Identify which cell holds the provided text, then report its [x, y] central coordinate. 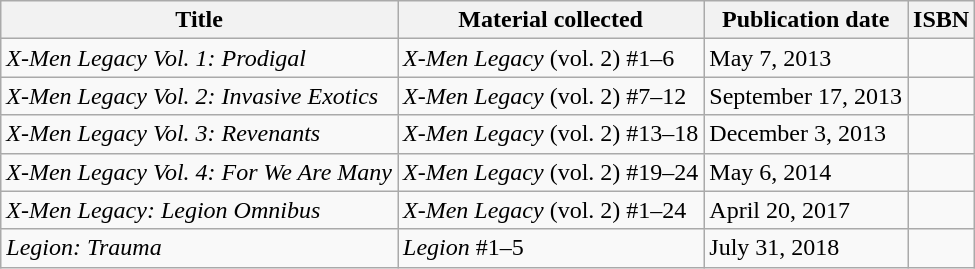
Title [200, 20]
Legion #1–5 [551, 248]
X-Men Legacy Vol. 2: Invasive Exotics [200, 96]
April 20, 2017 [806, 210]
ISBN [942, 20]
May 7, 2013 [806, 58]
July 31, 2018 [806, 248]
X-Men Legacy (vol. 2) #7–12 [551, 96]
X-Men Legacy: Legion Omnibus [200, 210]
Legion: Trauma [200, 248]
X-Men Legacy Vol. 3: Revenants [200, 134]
September 17, 2013 [806, 96]
Material collected [551, 20]
X-Men Legacy (vol. 2) #1–24 [551, 210]
Publication date [806, 20]
X-Men Legacy (vol. 2) #19–24 [551, 172]
X-Men Legacy (vol. 2) #13–18 [551, 134]
X-Men Legacy (vol. 2) #1–6 [551, 58]
May 6, 2014 [806, 172]
X-Men Legacy Vol. 4: For We Are Many [200, 172]
December 3, 2013 [806, 134]
X-Men Legacy Vol. 1: Prodigal [200, 58]
